Return [x, y] of the center of cell containing provided text 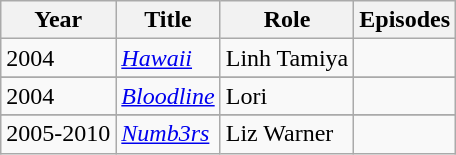
Hawaii [168, 58]
Lori [287, 96]
2005-2010 [58, 134]
Numb3rs [168, 134]
Bloodline [168, 96]
Title [168, 20]
Episodes [405, 20]
Role [287, 20]
Year [58, 20]
Liz Warner [287, 134]
Linh Tamiya [287, 58]
